Pinpoint the cell where the given text exists, returning its [x, y] midpoint coordinate. 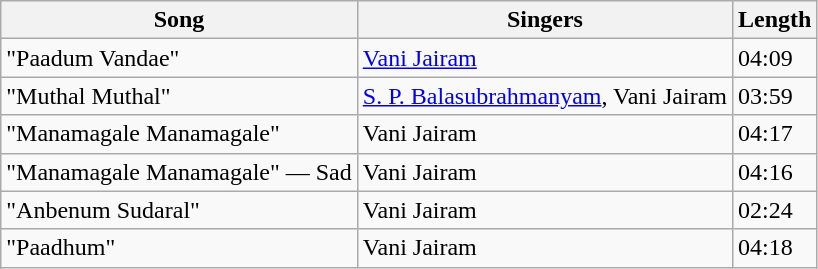
S. P. Balasubrahmanyam, Vani Jairam [544, 96]
Length [775, 20]
"Manamagale Manamagale" [180, 134]
"Manamagale Manamagale" — Sad [180, 172]
04:16 [775, 172]
04:18 [775, 248]
"Muthal Muthal" [180, 96]
"Paadhum" [180, 248]
03:59 [775, 96]
02:24 [775, 210]
Singers [544, 20]
"Paadum Vandae" [180, 58]
Song [180, 20]
04:17 [775, 134]
"Anbenum Sudaral" [180, 210]
04:09 [775, 58]
